Determine the (X, Y) coordinate at the center of the cell enclosing the given text.  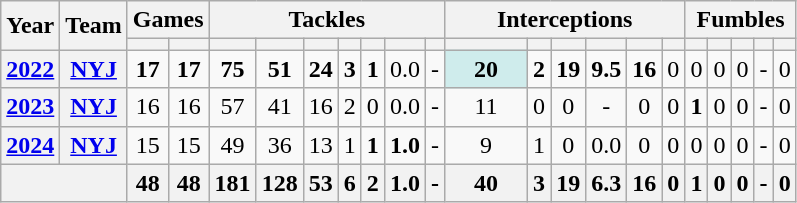
13 (320, 145)
2023 (30, 107)
Tackles (326, 20)
Interceptions (564, 20)
9 (486, 145)
181 (232, 183)
11 (486, 107)
Year (30, 26)
75 (232, 69)
128 (280, 183)
6.3 (606, 183)
2024 (30, 145)
51 (280, 69)
20 (486, 69)
41 (280, 107)
57 (232, 107)
40 (486, 183)
Team (94, 26)
6 (350, 183)
Fumbles (740, 20)
53 (320, 183)
Games (168, 20)
49 (232, 145)
24 (320, 69)
2022 (30, 69)
36 (280, 145)
9.5 (606, 69)
